Find where the given text appears and provide that cell's center as (x, y) coordinate. 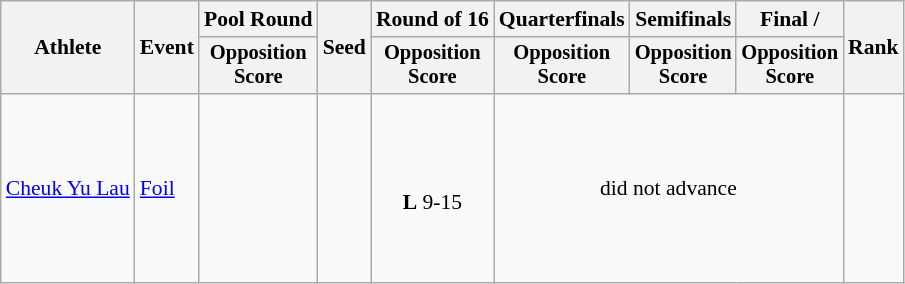
Foil (167, 188)
Final / (790, 19)
Semifinals (684, 19)
Rank (874, 48)
did not advance (668, 188)
Athlete (68, 48)
Quarterfinals (562, 19)
Seed (344, 48)
Pool Round (258, 19)
Cheuk Yu Lau (68, 188)
Round of 16 (432, 19)
Event (167, 48)
L 9-15 (432, 188)
